Pinpoint the cell where the given text exists, returning its (x, y) midpoint coordinate. 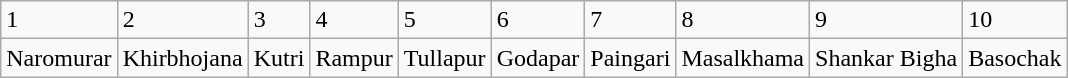
3 (279, 20)
8 (743, 20)
Godapar (538, 58)
1 (59, 20)
10 (1015, 20)
Rampur (354, 58)
2 (182, 20)
Kutri (279, 58)
7 (630, 20)
Khirbhojana (182, 58)
Shankar Bigha (886, 58)
5 (444, 20)
Basochak (1015, 58)
9 (886, 20)
Naromurar (59, 58)
4 (354, 20)
6 (538, 20)
Masalkhama (743, 58)
Paingari (630, 58)
Tullapur (444, 58)
